Return (X, Y) of the center of cell containing provided text 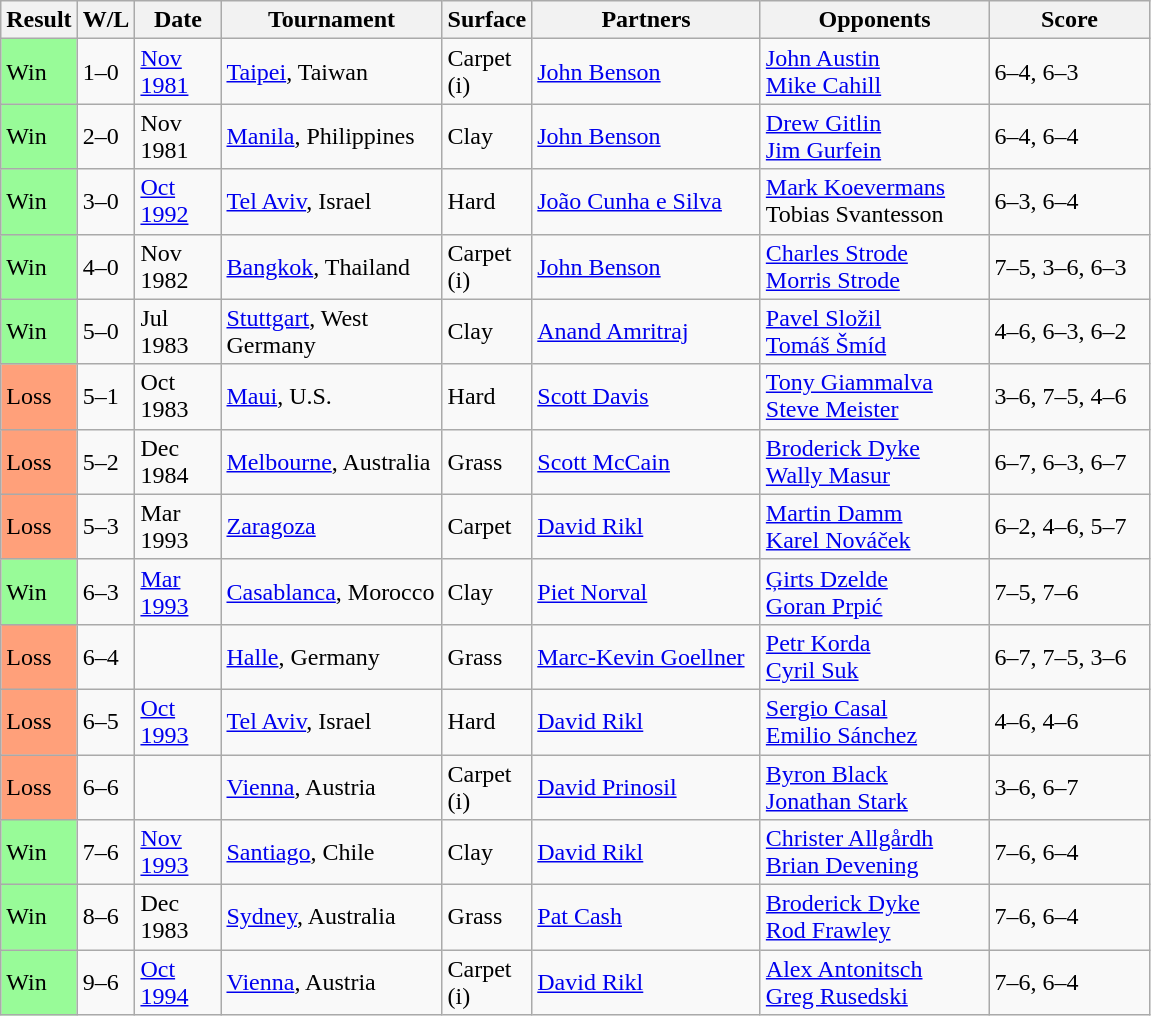
Marc-Kevin Goellner (646, 656)
4–0 (106, 266)
Casablanca, Morocco (332, 592)
Tournament (332, 20)
Oct 1983 (178, 396)
Martin Damm Karel Nováček (874, 526)
Pavel Složil Tomáš Šmíd (874, 332)
Petr Korda Cyril Suk (874, 656)
Scott Davis (646, 396)
Taipei, Taiwan (332, 72)
Mark Koevermans Tobias Svantesson (874, 202)
3–6, 6–7 (1070, 786)
2–0 (106, 136)
5–3 (106, 526)
7–6 (106, 852)
Dec 1983 (178, 918)
4–6, 4–6 (1070, 722)
Stuttgart, West Germany (332, 332)
Halle, Germany (332, 656)
Melbourne, Australia (332, 462)
Carpet (487, 526)
6–3, 6–4 (1070, 202)
Maui, U.S. (332, 396)
5–2 (106, 462)
Oct 1992 (178, 202)
Surface (487, 20)
Manila, Philippines (332, 136)
Result (39, 20)
8–6 (106, 918)
6–7, 7–5, 3–6 (1070, 656)
João Cunha e Silva (646, 202)
9–6 (106, 982)
Nov 1993 (178, 852)
4–6, 6–3, 6–2 (1070, 332)
Drew Gitlin Jim Gurfein (874, 136)
Date (178, 20)
7–5, 7–6 (1070, 592)
Anand Amritraj (646, 332)
6–4, 6–3 (1070, 72)
John Austin Mike Cahill (874, 72)
1–0 (106, 72)
Oct 1993 (178, 722)
Santiago, Chile (332, 852)
5–1 (106, 396)
Partners (646, 20)
Byron Black Jonathan Stark (874, 786)
Broderick Dyke Wally Masur (874, 462)
Sydney, Australia (332, 918)
6–6 (106, 786)
Charles Strode Morris Strode (874, 266)
Oct 1994 (178, 982)
Christer Allgårdh Brian Devening (874, 852)
Alex Antonitsch Greg Rusedski (874, 982)
3–6, 7–5, 4–6 (1070, 396)
6–4, 6–4 (1070, 136)
Dec 1984 (178, 462)
Sergio Casal Emilio Sánchez (874, 722)
5–0 (106, 332)
Zaragoza (332, 526)
Jul 1983 (178, 332)
Nov 1982 (178, 266)
Scott McCain (646, 462)
6–5 (106, 722)
Ģirts Dzelde Goran Prpić (874, 592)
6–7, 6–3, 6–7 (1070, 462)
Broderick Dyke Rod Frawley (874, 918)
6–2, 4–6, 5–7 (1070, 526)
6–4 (106, 656)
Opponents (874, 20)
6–3 (106, 592)
David Prinosil (646, 786)
Pat Cash (646, 918)
Score (1070, 20)
7–5, 3–6, 6–3 (1070, 266)
3–0 (106, 202)
Tony Giammalva Steve Meister (874, 396)
W/L (106, 20)
Piet Norval (646, 592)
Bangkok, Thailand (332, 266)
